Locate the cell with the specified text and output its [x, y] center coordinate. 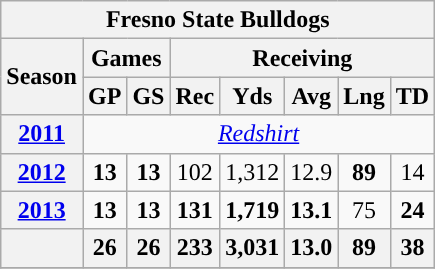
GP [104, 96]
Fresno State Bulldogs [218, 20]
12.9 [312, 172]
Yds [252, 96]
Redshirt [258, 134]
2013 [42, 210]
3,031 [252, 248]
233 [195, 248]
1,312 [252, 172]
131 [195, 210]
TD [412, 96]
Avg [312, 96]
Receiving [302, 58]
14 [412, 172]
75 [364, 210]
13.0 [312, 248]
1,719 [252, 210]
Lng [364, 96]
102 [195, 172]
13.1 [312, 210]
38 [412, 248]
Rec [195, 96]
GS [148, 96]
Games [126, 58]
Season [42, 77]
2012 [42, 172]
2011 [42, 134]
24 [412, 210]
